Identify which cell holds the provided text, then report its (x, y) central coordinate. 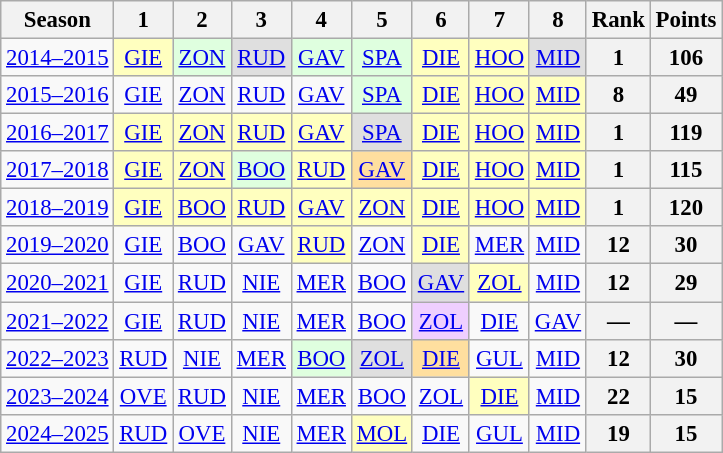
2014–2015 (58, 58)
4 (321, 20)
19 (618, 433)
MOL (382, 433)
6 (440, 20)
29 (686, 283)
2021–2022 (58, 321)
5 (382, 20)
Season (58, 20)
120 (686, 208)
Rank (618, 20)
2023–2024 (58, 396)
Points (686, 20)
49 (686, 95)
2022–2023 (58, 358)
119 (686, 133)
2018–2019 (58, 208)
2015–2016 (58, 95)
2 (202, 20)
2017–2018 (58, 170)
2020–2021 (58, 283)
106 (686, 58)
115 (686, 170)
2019–2020 (58, 245)
7 (499, 20)
3 (261, 20)
2016–2017 (58, 133)
2024–2025 (58, 433)
22 (618, 396)
